Output the [X, Y] coordinate of the center of the cell containing the given text.  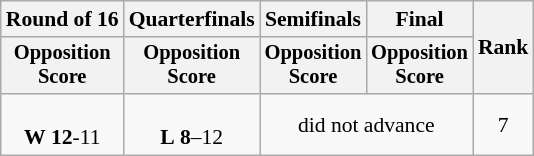
did not advance [366, 124]
W 12-11 [62, 124]
Final [420, 19]
Quarterfinals [192, 19]
Semifinals [314, 19]
Rank [504, 48]
7 [504, 124]
L 8–12 [192, 124]
Round of 16 [62, 19]
